Return [x, y] of the center of cell containing provided text 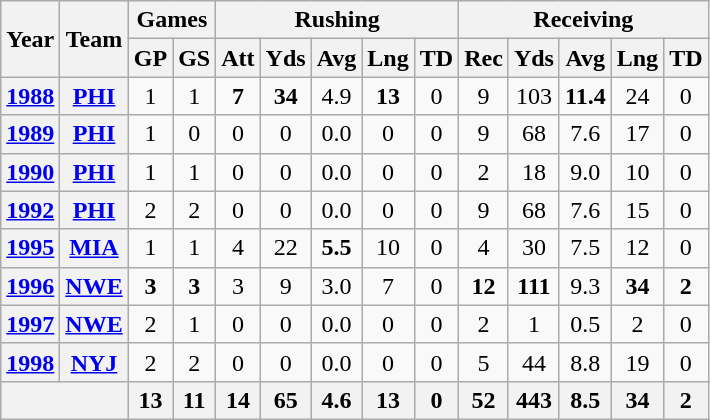
19 [637, 362]
443 [534, 400]
30 [534, 248]
Receiving [584, 20]
1990 [30, 172]
1992 [30, 210]
22 [286, 248]
44 [534, 362]
24 [637, 96]
14 [238, 400]
Year [30, 39]
111 [534, 286]
1989 [30, 134]
11.4 [585, 96]
0.5 [585, 324]
4.9 [336, 96]
NYJ [94, 362]
Att [238, 58]
Rushing [338, 20]
Team [94, 39]
9.3 [585, 286]
GP [150, 58]
1996 [30, 286]
4.6 [336, 400]
GS [194, 58]
8.8 [585, 362]
5.5 [336, 248]
1995 [30, 248]
65 [286, 400]
103 [534, 96]
15 [637, 210]
Rec [484, 58]
18 [534, 172]
11 [194, 400]
Games [172, 20]
17 [637, 134]
5 [484, 362]
7.5 [585, 248]
1997 [30, 324]
8.5 [585, 400]
MIA [94, 248]
3.0 [336, 286]
1998 [30, 362]
1988 [30, 96]
52 [484, 400]
9.0 [585, 172]
